Return [X, Y] of the center of cell containing provided text 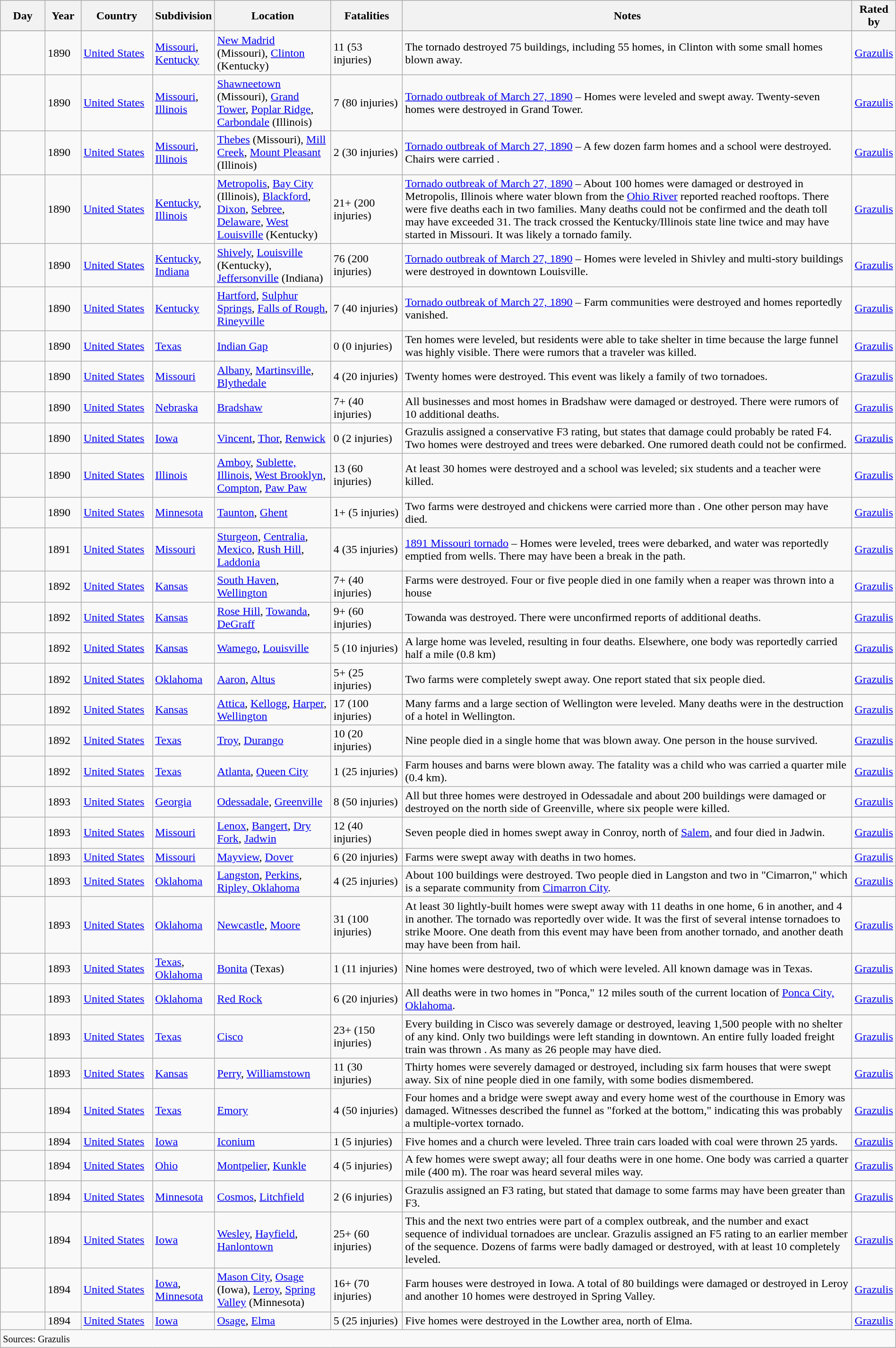
8 (50 injuries) [367, 802]
Hartford, Sulphur Springs, Falls of Rough, Rineyville [273, 309]
Shawneetown (Missouri), Grand Tower, Poplar Ridge, Carbondale (Illinois) [273, 103]
All businesses and most homes in Bradshaw were damaged or destroyed. There were rumors of 10 additional deaths. [628, 407]
Montpelier, Kunkle [273, 1166]
0 (2 injuries) [367, 438]
23+ (150 injuries) [367, 1036]
16+ (70 injuries) [367, 1290]
2 (30 injuries) [367, 153]
21+ (200 injuries) [367, 209]
Many farms and a large section of Wellington were leveled. Many deaths were in the destruction of a hotel in Wellington. [628, 710]
Five homes and a church were leveled. Three train cars loaded with coal were thrown 25 yards. [628, 1141]
11 (53 injuries) [367, 53]
Day [23, 16]
Grazulis assigned an F3 rating, but stated that damage to some farms may have been greater than F3. [628, 1197]
Thebes (Missouri), Mill Creek, Mount Pleasant (Illinois) [273, 153]
Notes [628, 16]
Sturgeon, Centralia, Mexico, Rush Hill, Laddonia [273, 550]
5+ (25 injuries) [367, 679]
11 (30 injuries) [367, 1074]
1 (25 injuries) [367, 771]
12 (40 injuries) [367, 833]
5 (25 injuries) [367, 1321]
Shively, Louisville (Kentucky), Jeffersonville (Indiana) [273, 265]
A large home was leveled, resulting in four deaths. Elsewhere, one body was reportedly carried half a mile (0.8 km) [628, 648]
Taunton, Ghent [273, 512]
1+ (5 injuries) [367, 512]
Vincent, Thor, Renwick [273, 438]
Attica, Kellogg, Harper, Wellington [273, 710]
5 (10 injuries) [367, 648]
At least 30 homes were destroyed and a school was leveled; six students and a teacher were killed. [628, 475]
Iowa, Minnesota [183, 1290]
4 (50 injuries) [367, 1111]
Perry, Williamstown [273, 1074]
2 (6 injuries) [367, 1197]
Wamego, Louisville [273, 648]
Rose Hill, Towanda, DeGraff [273, 617]
Subdivision [183, 16]
76 (200 injuries) [367, 265]
Mayview, Dover [273, 857]
Tornado outbreak of March 27, 1890 – A few dozen farm homes and a school were destroyed. Chairs were carried . [628, 153]
About 100 buildings were destroyed. Two people died in Langston and two in "Cimarron," which is a separate community from Cimarron City. [628, 881]
Sources: Grazulis [448, 1339]
10 (20 injuries) [367, 740]
South Haven, Wellington [273, 587]
7 (40 injuries) [367, 309]
1891 [63, 550]
Amboy, Sublette, Illinois, West Brooklyn, Compton, Paw Paw [273, 475]
Missouri, Kentucky [183, 53]
4 (20 injuries) [367, 376]
4 (35 injuries) [367, 550]
Cisco [273, 1036]
Odessadale, Greenville [273, 802]
Towanda was destroyed. There were unconfirmed reports of additional deaths. [628, 617]
Texas, Oklahoma [183, 968]
Bonita (Texas) [273, 968]
Five homes were destroyed in the Lowther area, north of Elma. [628, 1321]
Metropolis, Bay City (Illinois), Blackford, Dixon, Sebree, Delaware, West Louisville (Kentucky) [273, 209]
Aaron, Altus [273, 679]
17 (100 injuries) [367, 710]
Wesley, Hayfield, Hanlontown [273, 1240]
7 (80 injuries) [367, 103]
Country [117, 16]
Nebraska [183, 407]
Albany, Martinsville, Blythedale [273, 376]
Kentucky, Indiana [183, 265]
1 (11 injuries) [367, 968]
Cosmos, Litchfield [273, 1197]
Lenox, Bangert, Dry Fork, Jadwin [273, 833]
Farm houses and barns were blown away. The fatality was a child who was carried a quarter mile (0.4 km). [628, 771]
31 (100 injuries) [367, 925]
The tornado destroyed 75 buildings, including 55 homes, in Clinton with some small homes blown away. [628, 53]
Troy, Durango [273, 740]
All deaths were in two homes in "Ponca," 12 miles south of the current location of Ponca City, Oklahoma. [628, 999]
Nine homes were destroyed, two of which were leveled. All known damage was in Texas. [628, 968]
Rated by [874, 16]
Farms were destroyed. Four or five people died in one family when a reaper was thrown into a house [628, 587]
4 (25 injuries) [367, 881]
Osage, Elma [273, 1321]
Year [63, 16]
9+ (60 injuries) [367, 617]
Tornado outbreak of March 27, 1890 – Homes were leveled and swept away. Twenty-seven homes were destroyed in Grand Tower. [628, 103]
Location [273, 16]
Ohio [183, 1166]
A few homes were swept away; all four deaths were in one home. One body was carried a quarter mile (400 m). The roar was heard several miles way. [628, 1166]
Mason City, Osage (Iowa), Leroy, Spring Valley (Minnesota) [273, 1290]
Twenty homes were destroyed. This event was likely a family of two tornadoes. [628, 376]
Seven people died in homes swept away in Conroy, north of Salem, and four died in Jadwin. [628, 833]
Langston, Perkins, Ripley, Oklahoma [273, 881]
Georgia [183, 802]
Kentucky, Illinois [183, 209]
Fatalities [367, 16]
13 (60 injuries) [367, 475]
1 (5 injuries) [367, 1141]
Tornado outbreak of March 27, 1890 – Homes were leveled in Shivley and multi-story buildings were destroyed in downtown Louisville. [628, 265]
Newcastle, Moore [273, 925]
Emory [273, 1111]
Tornado outbreak of March 27, 1890 – Farm communities were destroyed and homes reportedly vanished. [628, 309]
0 (0 injuries) [367, 346]
Bradshaw [273, 407]
Indian Gap [273, 346]
Iconium [273, 1141]
4 (5 injuries) [367, 1166]
Two farms were destroyed and chickens were carried more than . One other person may have died. [628, 512]
Nine people died in a single home that was blown away. One person in the house survived. [628, 740]
Kentucky [183, 309]
Atlanta, Queen City [273, 771]
Farm houses were destroyed in Iowa. A total of 80 buildings were damaged or destroyed in Leroy and another 10 homes were destroyed in Spring Valley. [628, 1290]
Red Rock [273, 999]
Two farms were completely swept away. One report stated that six people died. [628, 679]
New Madrid (Missouri), Clinton (Kentucky) [273, 53]
25+ (60 injuries) [367, 1240]
Illinois [183, 475]
Farms were swept away with deaths in two homes. [628, 857]
